Pinpoint the cell where the given text exists, returning its [X, Y] midpoint coordinate. 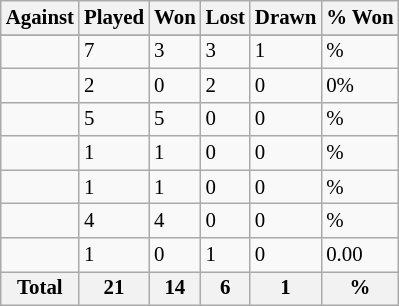
Won [175, 18]
Lost [226, 18]
Against [40, 18]
Played [114, 18]
Drawn [286, 18]
7 [114, 51]
14 [175, 288]
% Won [360, 18]
0% [360, 85]
0.00 [360, 255]
21 [114, 288]
6 [226, 288]
Total [40, 288]
